From the cell containing the given text, extract its center point as (x, y) coordinate. 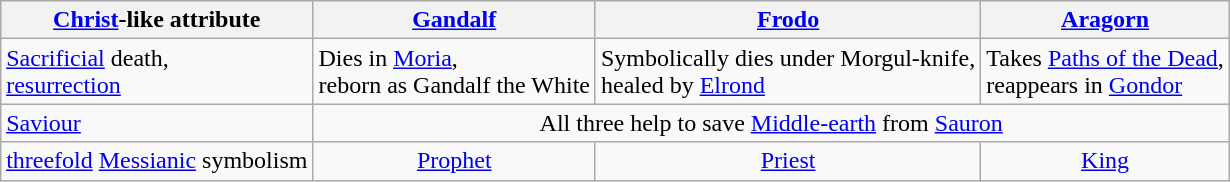
Prophet (454, 161)
Takes Paths of the Dead,reappears in Gondor (1106, 72)
Frodo (788, 20)
Sacrificial death,resurrection (157, 72)
Dies in Moria,reborn as Gandalf the White (454, 72)
All three help to save Middle-earth from Sauron (771, 123)
threefold Messianic symbolism (157, 161)
Priest (788, 161)
Gandalf (454, 20)
Christ-like attribute (157, 20)
Symbolically dies under Morgul-knife,healed by Elrond (788, 72)
Saviour (157, 123)
Aragorn (1106, 20)
King (1106, 161)
